Pinpoint the cell where the given text exists, returning its (X, Y) midpoint coordinate. 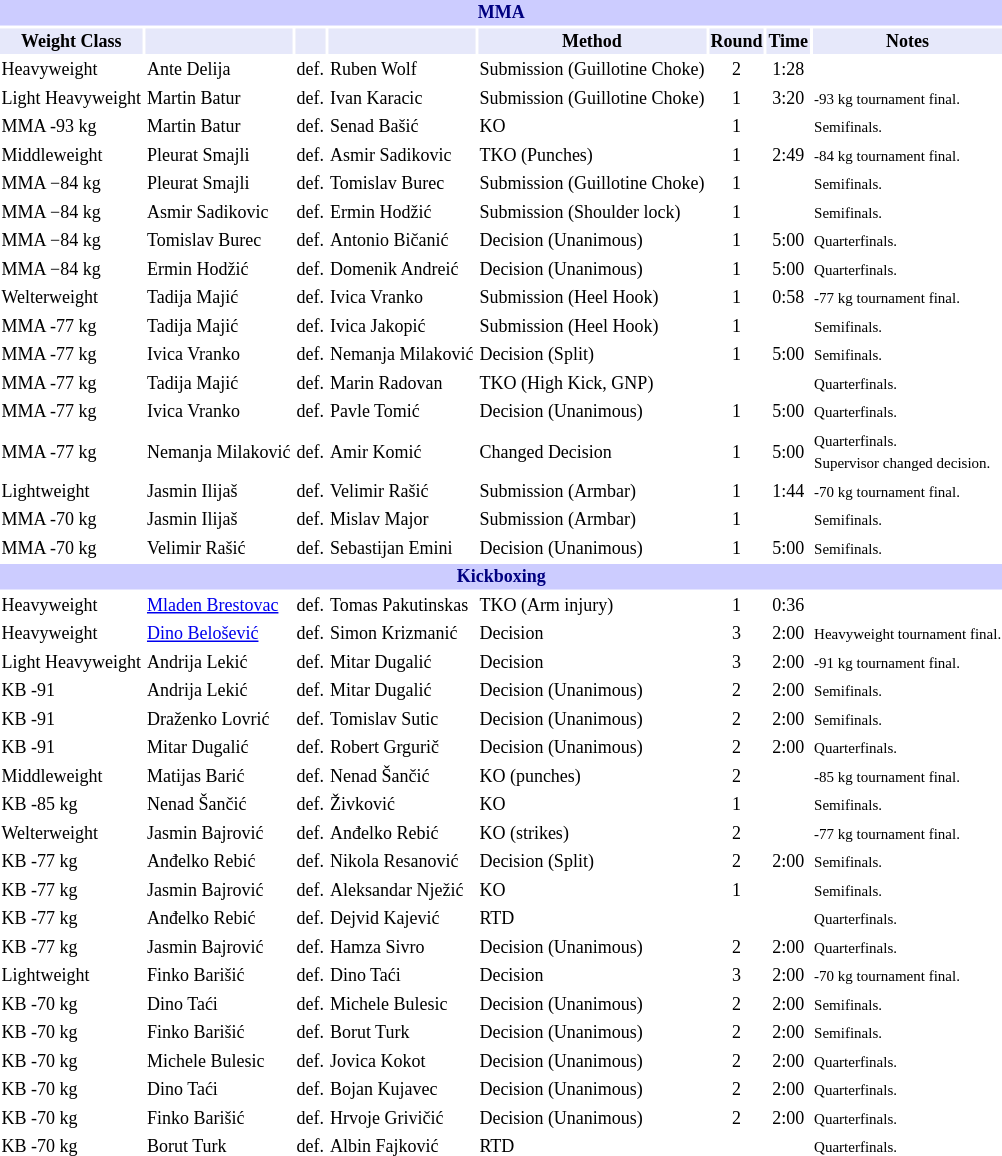
MMA -93 kg (71, 127)
0:36 (788, 605)
Nikola Resanović (401, 862)
Submission (Shoulder lock) (592, 213)
Amir Komić (401, 452)
Simon Krizmanić (401, 634)
Mislav Major (401, 520)
Jovica Kokot (401, 1061)
Draženko Lovrić (218, 719)
TKO (High Kick, GNP) (592, 383)
Hrvoje Grivičić (401, 1119)
Hamza Sivro (401, 947)
Dejvid Kajević (401, 919)
Time (788, 41)
Tomas Pakutinskas (401, 605)
2:49 (788, 155)
Ante Delija (218, 70)
Mladen Brestovac (218, 605)
Antonio Bičanić (401, 241)
Dino Belošević (218, 634)
Živković (401, 805)
3:20 (788, 99)
Bojan Kujavec (401, 1090)
Senad Bašić (401, 127)
TKO (Punches) (592, 155)
Method (592, 41)
TKO (Arm injury) (592, 605)
Aleksandar Nježić (401, 891)
Pavle Tomić (401, 412)
Borut Turk (401, 1033)
1:28 (788, 70)
1:44 (788, 491)
Marin Radovan (401, 383)
Robert Grgurič (401, 748)
KO (punches) (592, 777)
Matijas Barić (218, 777)
Ivan Karacic (401, 99)
Domenik Andreić (401, 269)
Changed Decision (592, 452)
Ruben Wolf (401, 70)
Tomislav Sutic (401, 719)
0:58 (788, 298)
KB -85 kg (71, 805)
Round (736, 41)
Sebastijan Emini (401, 549)
Ivica Jakopić (401, 327)
RTD (592, 919)
KO (strikes) (592, 833)
Weight Class (71, 41)
